Capture the cell that displays the provided text and extract its [x, y] central coordinate. 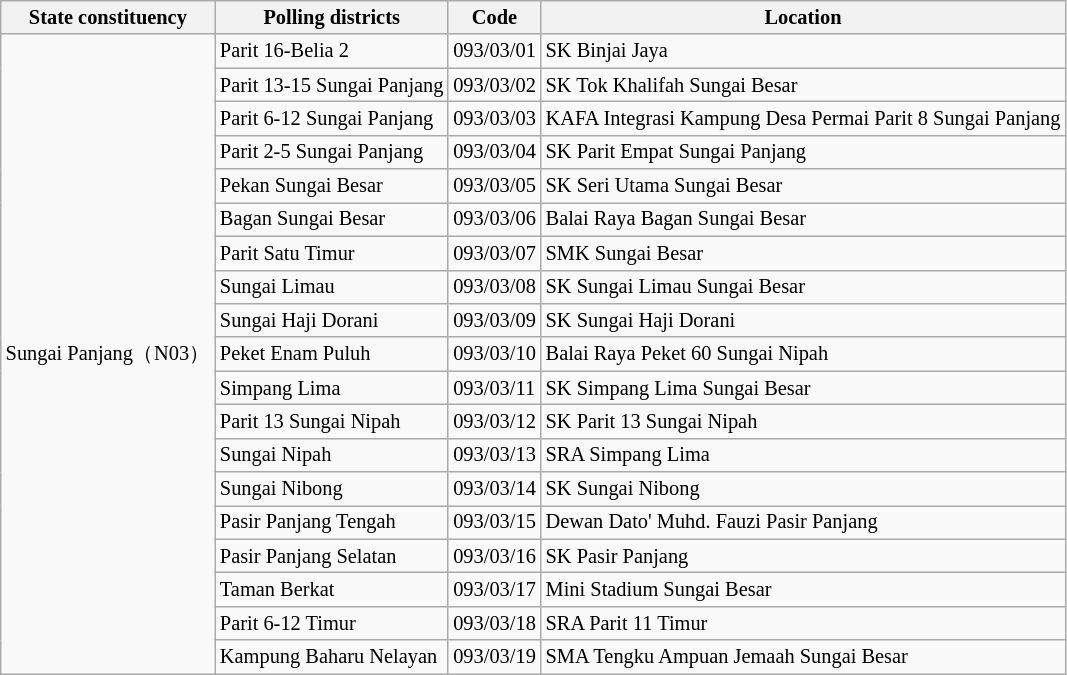
Location [804, 17]
SRA Parit 11 Timur [804, 623]
SMA Tengku Ampuan Jemaah Sungai Besar [804, 657]
Pasir Panjang Selatan [332, 556]
Parit 13 Sungai Nipah [332, 421]
Polling districts [332, 17]
Parit 6-12 Sungai Panjang [332, 118]
Sungai Limau [332, 287]
State constituency [108, 17]
SRA Simpang Lima [804, 455]
Kampung Baharu Nelayan [332, 657]
Parit 16-Belia 2 [332, 51]
Taman Berkat [332, 589]
093/03/15 [494, 522]
093/03/12 [494, 421]
Code [494, 17]
Sungai Panjang（N03） [108, 354]
SK Sungai Nibong [804, 489]
Bagan Sungai Besar [332, 219]
Simpang Lima [332, 388]
SK Pasir Panjang [804, 556]
SK Parit 13 Sungai Nipah [804, 421]
093/03/05 [494, 186]
093/03/01 [494, 51]
093/03/06 [494, 219]
Pasir Panjang Tengah [332, 522]
093/03/02 [494, 85]
SK Seri Utama Sungai Besar [804, 186]
Balai Raya Peket 60 Sungai Nipah [804, 354]
Parit 2-5 Sungai Panjang [332, 152]
093/03/13 [494, 455]
SK Sungai Limau Sungai Besar [804, 287]
Mini Stadium Sungai Besar [804, 589]
Sungai Nipah [332, 455]
KAFA Integrasi Kampung Desa Permai Parit 8 Sungai Panjang [804, 118]
Parit Satu Timur [332, 253]
Sungai Nibong [332, 489]
093/03/14 [494, 489]
093/03/19 [494, 657]
SK Simpang Lima Sungai Besar [804, 388]
SK Sungai Haji Dorani [804, 320]
Parit 6-12 Timur [332, 623]
093/03/08 [494, 287]
SMK Sungai Besar [804, 253]
093/03/07 [494, 253]
093/03/03 [494, 118]
093/03/04 [494, 152]
SK Tok Khalifah Sungai Besar [804, 85]
093/03/16 [494, 556]
Dewan Dato' Muhd. Fauzi Pasir Panjang [804, 522]
Sungai Haji Dorani [332, 320]
093/03/11 [494, 388]
093/03/17 [494, 589]
SK Binjai Jaya [804, 51]
093/03/10 [494, 354]
093/03/09 [494, 320]
SK Parit Empat Sungai Panjang [804, 152]
Pekan Sungai Besar [332, 186]
093/03/18 [494, 623]
Parit 13-15 Sungai Panjang [332, 85]
Peket Enam Puluh [332, 354]
Balai Raya Bagan Sungai Besar [804, 219]
